Capture the cell that displays the provided text and extract its (x, y) central coordinate. 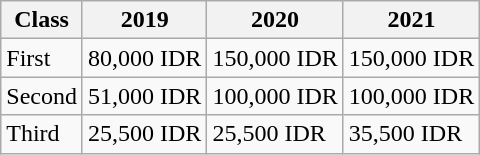
35,500 IDR (411, 134)
51,000 IDR (144, 96)
80,000 IDR (144, 58)
2019 (144, 20)
Class (42, 20)
First (42, 58)
2020 (275, 20)
2021 (411, 20)
Second (42, 96)
Third (42, 134)
